Return the [X, Y] coordinate for the center point of the cell that contains the specified text.  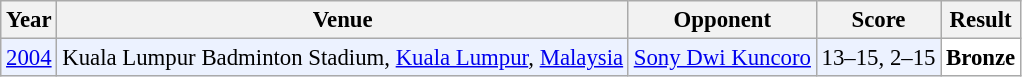
Bronze [981, 58]
Score [878, 20]
13–15, 2–15 [878, 58]
Result [981, 20]
Kuala Lumpur Badminton Stadium, Kuala Lumpur, Malaysia [343, 58]
Venue [343, 20]
Year [29, 20]
2004 [29, 58]
Sony Dwi Kuncoro [722, 58]
Opponent [722, 20]
